From the cell containing the given text, extract its center point as [x, y] coordinate. 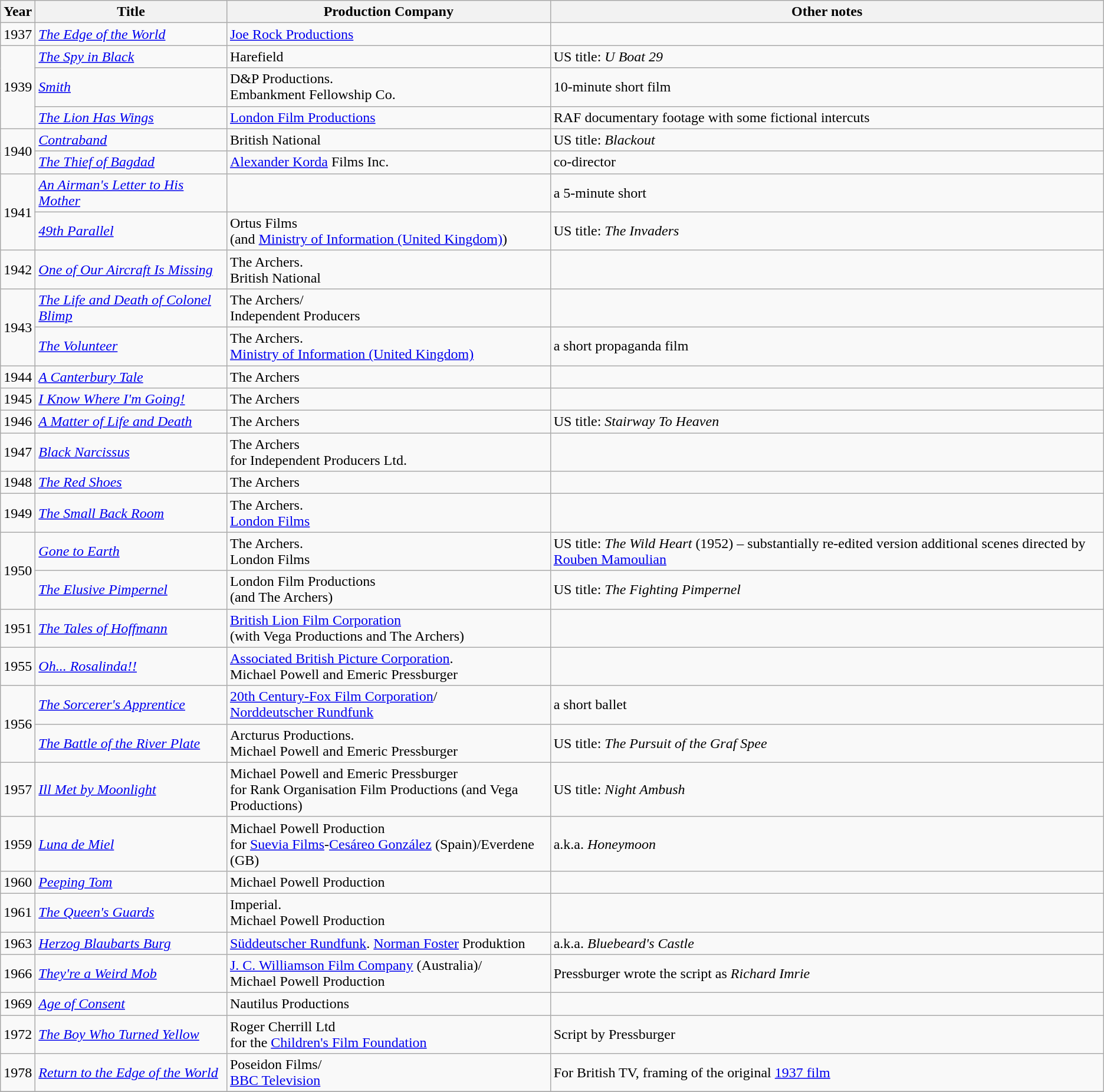
Michael Powell Productionfor Suevia Films-Cesáreo González (Spain)/Everdene (GB) [388, 844]
The Boy Who Turned Yellow [131, 1035]
Nautilus Productions [388, 1004]
The Volunteer [131, 346]
US title: Stairway To Heaven [827, 422]
British National [388, 140]
For British TV, framing of the original 1937 film [827, 1073]
1963 [18, 943]
US title: The Pursuit of the Graf Spee [827, 743]
The Thief of Bagdad [131, 162]
1941 [18, 212]
The Battle of the River Plate [131, 743]
Arcturus Productions.Michael Powell and Emeric Pressburger [388, 743]
A Matter of Life and Death [131, 422]
I Know Where I'm Going! [131, 399]
The Archers.British National [388, 269]
10-minute short film [827, 87]
1943 [18, 327]
Herzog Blaubarts Burg [131, 943]
1978 [18, 1073]
The Sorcerer's Apprentice [131, 704]
Age of Consent [131, 1004]
US title: Blackout [827, 140]
Year [18, 12]
RAF documentary footage with some fictional intercuts [827, 117]
Other notes [827, 12]
Ill Met by Moonlight [131, 789]
1942 [18, 269]
Harefield [388, 57]
co-director [827, 162]
J. C. Williamson Film Company (Australia)/Michael Powell Production [388, 973]
They're a Weird Mob [131, 973]
a short ballet [827, 704]
British Lion Film Corporation(with Vega Productions and The Archers) [388, 628]
1948 [18, 483]
1956 [18, 724]
US title: The Wild Heart (1952) – substantially re-edited version additional scenes directed by Rouben Mamoulian [827, 551]
Luna de Miel [131, 844]
20th Century-Fox Film Corporation/Norddeutscher Rundfunk [388, 704]
Michael Powell and Emeric Pressburgerfor Rank Organisation Film Productions (and Vega Productions) [388, 789]
The Spy in Black [131, 57]
Oh... Rosalinda!! [131, 667]
1969 [18, 1004]
US title: Night Ambush [827, 789]
1947 [18, 452]
1949 [18, 513]
1955 [18, 667]
The Archers.Ministry of Information (United Kingdom) [388, 346]
London Film Productions(and The Archers) [388, 590]
The Queen's Guards [131, 912]
1960 [18, 882]
London Film Productions [388, 117]
1946 [18, 422]
D&P Productions.Embankment Fellowship Co. [388, 87]
1945 [18, 399]
1957 [18, 789]
1944 [18, 377]
The Elusive Pimpernel [131, 590]
Black Narcissus [131, 452]
Title [131, 12]
1950 [18, 570]
The Life and Death of Colonel Blimp [131, 308]
Michael Powell Production [388, 882]
1940 [18, 151]
a short propaganda film [827, 346]
The Red Shoes [131, 483]
a.k.a. Bluebeard's Castle [827, 943]
The Archers/Independent Producers [388, 308]
The Edge of the World [131, 34]
1951 [18, 628]
One of Our Aircraft Is Missing [131, 269]
US title: U Boat 29 [827, 57]
Alexander Korda Films Inc. [388, 162]
Süddeutscher Rundfunk. Norman Foster Produktion [388, 943]
Joe Rock Productions [388, 34]
1959 [18, 844]
Peeping Tom [131, 882]
US title: The Fighting Pimpernel [827, 590]
Associated British Picture Corporation.Michael Powell and Emeric Pressburger [388, 667]
1961 [18, 912]
1966 [18, 973]
1937 [18, 34]
Gone to Earth [131, 551]
Poseidon Films/BBC Television [388, 1073]
US title: The Invaders [827, 231]
The Archersfor Independent Producers Ltd. [388, 452]
Smith [131, 87]
Imperial. Michael Powell Production [388, 912]
49th Parallel [131, 231]
An Airman's Letter to His Mother [131, 192]
a.k.a. Honeymoon [827, 844]
a 5-minute short [827, 192]
The Lion Has Wings [131, 117]
Pressburger wrote the script as Richard Imrie [827, 973]
Contraband [131, 140]
The Small Back Room [131, 513]
Ortus Films(and Ministry of Information (United Kingdom)) [388, 231]
Return to the Edge of the World [131, 1073]
A Canterbury Tale [131, 377]
Production Company [388, 12]
The Tales of Hoffmann [131, 628]
1972 [18, 1035]
1939 [18, 87]
Script by Pressburger [827, 1035]
Roger Cherrill Ltdfor the Children's Film Foundation [388, 1035]
